Search for the cell housing the specified text and yield its (X, Y) center coordinate. 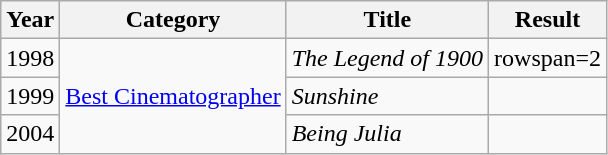
Category (173, 20)
2004 (30, 134)
Title (387, 20)
Best Cinematographer (173, 96)
1998 (30, 58)
Result (548, 20)
1999 (30, 96)
Sunshine (387, 96)
The Legend of 1900 (387, 58)
Year (30, 20)
Being Julia (387, 134)
rowspan=2 (548, 58)
